Search for the cell housing the specified text and yield its (X, Y) center coordinate. 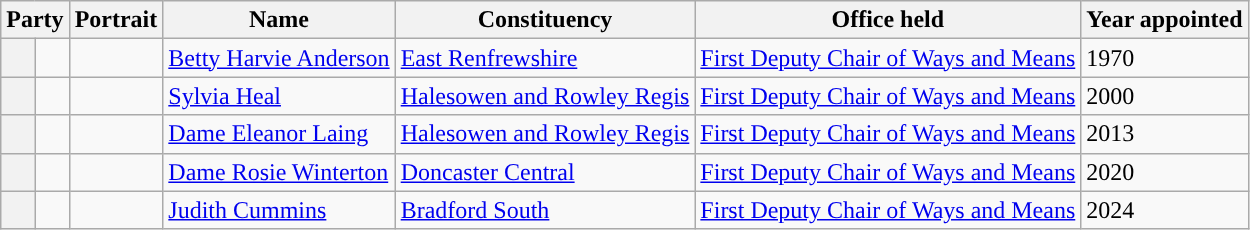
Portrait (116, 20)
East Renfrewshire (545, 58)
Dame Rosie Winterton (279, 172)
Office held (888, 20)
Dame Eleanor Laing (279, 134)
Constituency (545, 20)
Sylvia Heal (279, 96)
Year appointed (1164, 20)
Betty Harvie Anderson (279, 58)
Party (35, 20)
Bradford South (545, 210)
2020 (1164, 172)
Doncaster Central (545, 172)
2000 (1164, 96)
1970 (1164, 58)
2024 (1164, 210)
2013 (1164, 134)
Name (279, 20)
Judith Cummins (279, 210)
